Return [X, Y] of the center of cell containing provided text 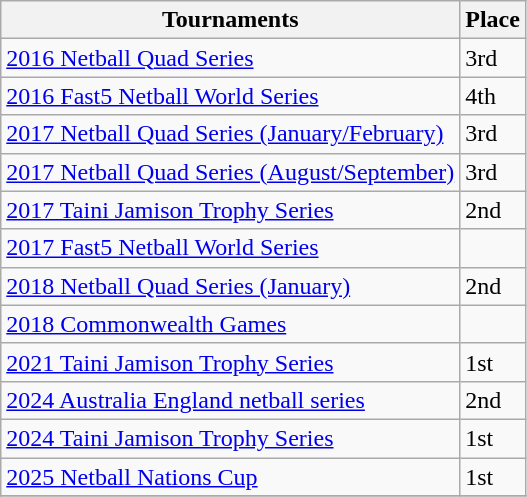
2025 Netball Nations Cup [230, 477]
2016 Netball Quad Series [230, 58]
2024 Australia England netball series [230, 400]
2017 Netball Quad Series (January/February) [230, 134]
Place [493, 20]
2018 Netball Quad Series (January) [230, 286]
2017 Netball Quad Series (August/September) [230, 172]
2024 Taini Jamison Trophy Series [230, 438]
Tournaments [230, 20]
4th [493, 96]
2017 Taini Jamison Trophy Series [230, 210]
2016 Fast5 Netball World Series [230, 96]
2018 Commonwealth Games [230, 324]
2021 Taini Jamison Trophy Series [230, 362]
2017 Fast5 Netball World Series [230, 248]
